Locate the cell with the specified text and output its [x, y] center coordinate. 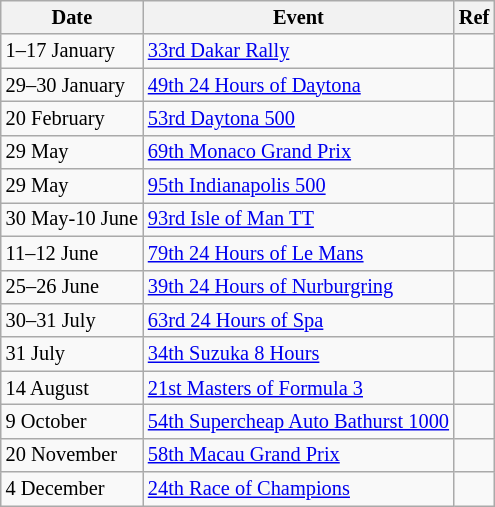
63rd 24 Hours of Spa [298, 320]
54th Supercheap Auto Bathurst 1000 [298, 421]
20 February [72, 118]
33rd Dakar Rally [298, 51]
34th Suzuka 8 Hours [298, 354]
20 November [72, 455]
24th Race of Champions [298, 489]
1–17 January [72, 51]
14 August [72, 388]
79th 24 Hours of Le Mans [298, 253]
31 July [72, 354]
29–30 January [72, 85]
53rd Daytona 500 [298, 118]
39th 24 Hours of Nurburgring [298, 287]
30–31 July [72, 320]
25–26 June [72, 287]
Event [298, 17]
30 May-10 June [72, 219]
93rd Isle of Man TT [298, 219]
69th Monaco Grand Prix [298, 152]
11–12 June [72, 253]
21st Masters of Formula 3 [298, 388]
95th Indianapolis 500 [298, 186]
4 December [72, 489]
Ref [474, 17]
49th 24 Hours of Daytona [298, 85]
Date [72, 17]
9 October [72, 421]
58th Macau Grand Prix [298, 455]
